From the cell containing the given text, extract its center point as (X, Y) coordinate. 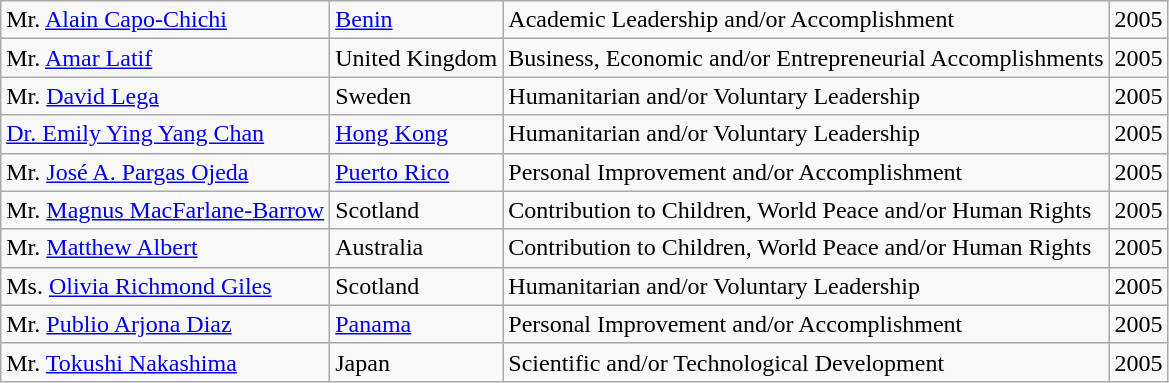
United Kingdom (416, 58)
Mr. Magnus MacFarlane-Barrow (166, 210)
Mr. David Lega (166, 96)
Academic Leadership and/or Accomplishment (806, 20)
Business, Economic and/or Entrepreneurial Accomplishments (806, 58)
Mr. Matthew Albert (166, 248)
Japan (416, 362)
Ms. Olivia Richmond Giles (166, 286)
Hong Kong (416, 134)
Sweden (416, 96)
Puerto Rico (416, 172)
Benin (416, 20)
Scientific and/or Technological Development (806, 362)
Australia (416, 248)
Panama (416, 324)
Dr. Emily Ying Yang Chan (166, 134)
Mr. Alain Capo-Chichi (166, 20)
Mr. José A. Pargas Ojeda (166, 172)
Mr. Publio Arjona Diaz (166, 324)
Mr. Tokushi Nakashima (166, 362)
Mr. Amar Latif (166, 58)
